Locate the cell with the specified text and output its [X, Y] center coordinate. 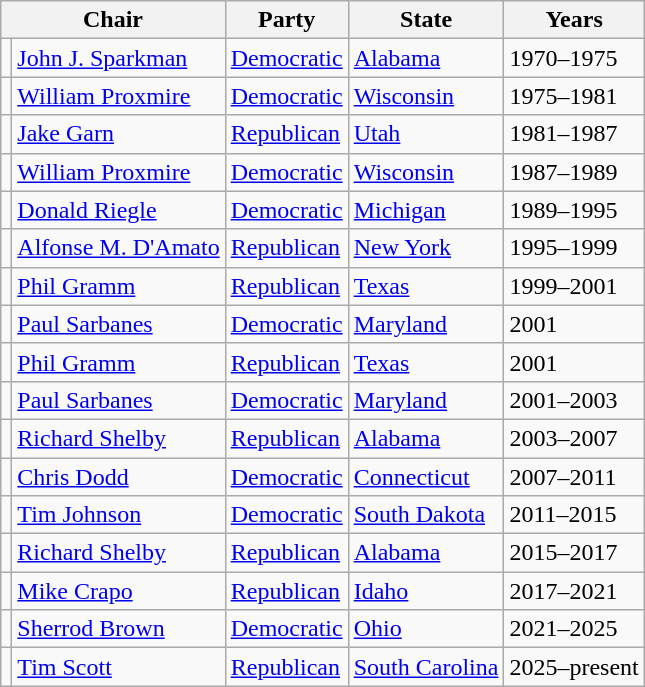
1975–1981 [574, 96]
Chris Dodd [118, 477]
Ohio [426, 629]
John J. Sparkman [118, 58]
2021–2025 [574, 629]
2003–2007 [574, 438]
2025–present [574, 667]
1995–1999 [574, 248]
State [426, 20]
Tim Johnson [118, 515]
2017–2021 [574, 591]
1999–2001 [574, 286]
2001–2003 [574, 400]
South Dakota [426, 515]
Connecticut [426, 477]
Years [574, 20]
2011–2015 [574, 515]
1970–1975 [574, 58]
Sherrod Brown [118, 629]
1989–1995 [574, 210]
Idaho [426, 591]
South Carolina [426, 667]
Donald Riegle [118, 210]
Tim Scott [118, 667]
Party [286, 20]
New York [426, 248]
1981–1987 [574, 134]
Utah [426, 134]
Jake Garn [118, 134]
2007–2011 [574, 477]
1987–1989 [574, 172]
Michigan [426, 210]
2015–2017 [574, 553]
Chair [113, 20]
Alfonse M. D'Amato [118, 248]
Mike Crapo [118, 591]
